Provide the (x, y) coordinate of the cell's center where the given text is located.  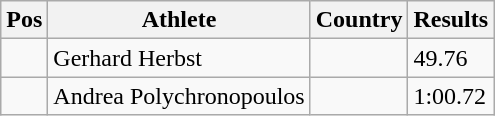
Andrea Polychronopoulos (179, 96)
Results (451, 20)
Athlete (179, 20)
Pos (24, 20)
Country (359, 20)
Gerhard Herbst (179, 58)
49.76 (451, 58)
1:00.72 (451, 96)
